Provide the [X, Y] coordinate of the cell's center where the given text is located.  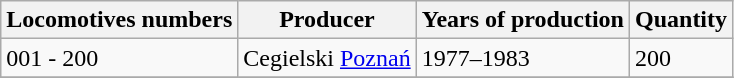
Years of production [522, 20]
001 - 200 [120, 58]
200 [680, 58]
1977–1983 [522, 58]
Cegielski Poznań [327, 58]
Locomotives numbers [120, 20]
Quantity [680, 20]
Producer [327, 20]
